Find where the given text appears and provide that cell's center as (X, Y) coordinate. 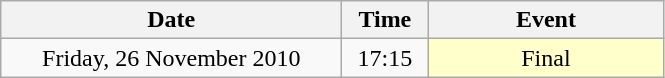
Event (546, 20)
Time (385, 20)
17:15 (385, 58)
Final (546, 58)
Friday, 26 November 2010 (172, 58)
Date (172, 20)
